For the text-containing cell, return its midpoint in (X, Y) coordinate format. 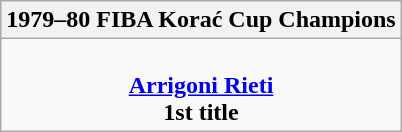
1979–80 FIBA Korać Cup Champions (201, 20)
Arrigoni Rieti 1st title (201, 85)
